For the text-containing cell, return its midpoint in (X, Y) coordinate format. 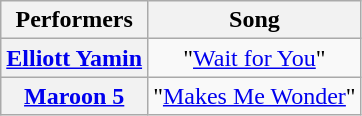
Elliott Yamin (74, 58)
Maroon 5 (74, 96)
"Makes Me Wonder" (255, 96)
Performers (74, 20)
"Wait for You" (255, 58)
Song (255, 20)
